Find where the given text appears and provide that cell's center as (X, Y) coordinate. 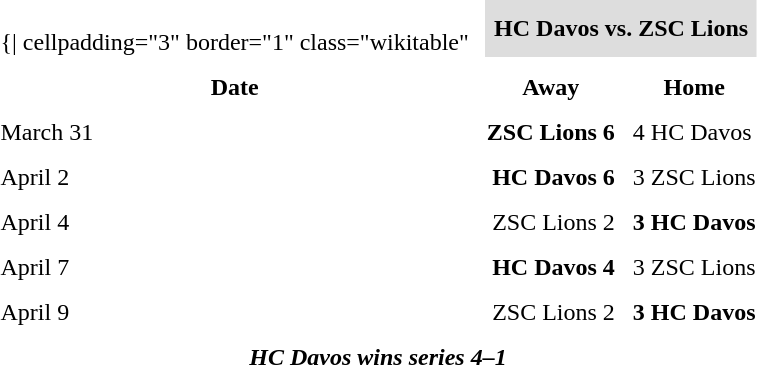
Away (550, 87)
HC Davos vs. ZSC Lions (621, 28)
HC Davos 6 (550, 177)
HC Davos 4 (550, 267)
Home (694, 87)
ZSC Lions 6 (550, 132)
4 HC Davos (694, 132)
